Locate the cell with the specified text and output its (x, y) center coordinate. 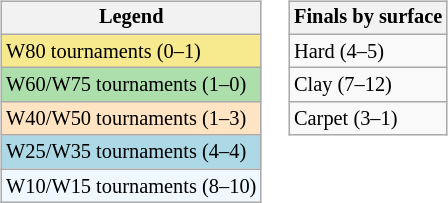
Carpet (3–1) (368, 119)
Finals by surface (368, 18)
W80 tournaments (0–1) (131, 51)
W10/W15 tournaments (8–10) (131, 186)
W40/W50 tournaments (1–3) (131, 119)
Clay (7–12) (368, 85)
W60/W75 tournaments (1–0) (131, 85)
Legend (131, 18)
W25/W35 tournaments (4–4) (131, 152)
Hard (4–5) (368, 51)
